Capture the cell that displays the provided text and extract its [X, Y] central coordinate. 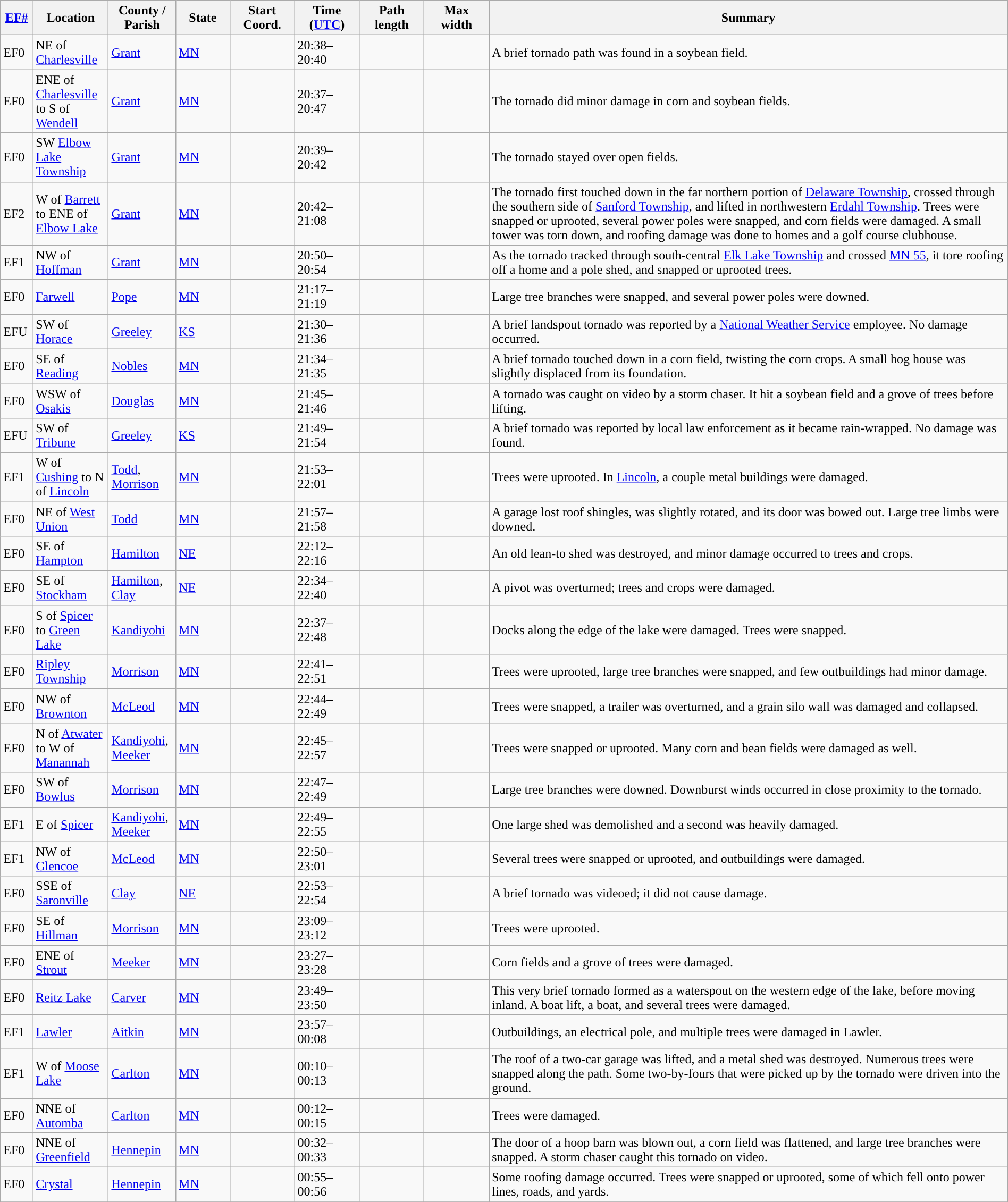
Trees were uprooted. In Lincoln, a couple metal buildings were damaged. [749, 477]
00:32–00:33 [327, 1150]
Kandiyohi [142, 630]
EF2 [17, 214]
Pope [142, 297]
Nobles [142, 366]
EF# [17, 18]
A tornado was caught on video by a storm chaser. It hit a soybean field and a grove of trees before lifting. [749, 401]
23:49–23:50 [327, 997]
SE of Hampton [71, 554]
Corn fields and a grove of trees were damaged. [749, 962]
Trees were uprooted, large tree branches were snapped, and few outbuildings had minor damage. [749, 672]
Ripley Township [71, 672]
23:09–23:12 [327, 928]
The door of a hoop barn was blown out, a corn field was flattened, and large tree branches were snapped. A storm chaser caught this tornado on video. [749, 1150]
Carver [142, 997]
22:50–23:01 [327, 859]
Hamilton, Clay [142, 588]
20:39–20:42 [327, 157]
NE of Charlesville [71, 52]
Trees were snapped, a trailer was overturned, and a grain silo wall was damaged and collapsed. [749, 706]
NNE of Automba [71, 1115]
Outbuildings, an electrical pole, and multiple trees were damaged in Lawler. [749, 1031]
Location [71, 18]
Summary [749, 18]
20:38–20:40 [327, 52]
N of Atwater to W of Manannah [71, 748]
W of Barrett to ENE of Elbow Lake [71, 214]
A brief tornado was videoed; it did not cause damage. [749, 893]
Several trees were snapped or uprooted, and outbuildings were damaged. [749, 859]
22:45–22:57 [327, 748]
Todd [142, 519]
22:41–22:51 [327, 672]
A brief landspout tornado was reported by a National Weather Service employee. No damage occurred. [749, 332]
21:53–22:01 [327, 477]
SE of Stockham [71, 588]
Start Coord. [262, 18]
22:12–22:16 [327, 554]
State [203, 18]
22:34–22:40 [327, 588]
SW of Bowlus [71, 790]
22:49–22:55 [327, 824]
E of Spicer [71, 824]
Lawler [71, 1031]
W of Cushing to N of Lincoln [71, 477]
Farwell [71, 297]
NW of Brownton [71, 706]
Meeker [142, 962]
Todd, Morrison [142, 477]
ENE of Charlesville to S of Wendell [71, 101]
21:49–21:54 [327, 435]
NNE of Greenfield [71, 1150]
SW of Horace [71, 332]
00:55–00:56 [327, 1184]
ENE of Strout [71, 962]
Crystal [71, 1184]
NW of Hoffman [71, 263]
Time (UTC) [327, 18]
Trees were snapped or uprooted. Many corn and bean fields were damaged as well. [749, 748]
SW Elbow Lake Township [71, 157]
A brief tornado touched down in a corn field, twisting the corn crops. A small hog house was slightly displaced from its foundation. [749, 366]
00:12–00:15 [327, 1115]
Aitkin [142, 1031]
21:34–21:35 [327, 366]
21:30–21:36 [327, 332]
Path length [392, 18]
Reitz Lake [71, 997]
S of Spicer to Green Lake [71, 630]
23:57–00:08 [327, 1031]
NE of West Union [71, 519]
Clay [142, 893]
22:37–22:48 [327, 630]
22:53–22:54 [327, 893]
00:10–00:13 [327, 1073]
A brief tornado path was found in a soybean field. [749, 52]
Large tree branches were snapped, and several power poles were downed. [749, 297]
NW of Glencoe [71, 859]
Large tree branches were downed. Downburst winds occurred in close proximity to the tornado. [749, 790]
Hamilton [142, 554]
22:47–22:49 [327, 790]
21:45–21:46 [327, 401]
SW of Tribune [71, 435]
Douglas [142, 401]
21:17–21:19 [327, 297]
A brief tornado was reported by local law enforcement as it became rain-wrapped. No damage was found. [749, 435]
20:50–20:54 [327, 263]
SE of Hillman [71, 928]
Trees were uprooted. [749, 928]
Max width [457, 18]
Some roofing damage occurred. Trees were snapped or uprooted, some of which fell onto power lines, roads, and yards. [749, 1184]
23:27–23:28 [327, 962]
21:57–21:58 [327, 519]
The tornado stayed over open fields. [749, 157]
A pivot was overturned; trees and crops were damaged. [749, 588]
20:37–20:47 [327, 101]
County / Parish [142, 18]
The tornado did minor damage in corn and soybean fields. [749, 101]
A garage lost roof shingles, was slightly rotated, and its door was bowed out. Large tree limbs were downed. [749, 519]
Trees were damaged. [749, 1115]
WSW of Osakis [71, 401]
One large shed was demolished and a second was heavily damaged. [749, 824]
22:44–22:49 [327, 706]
An old lean-to shed was destroyed, and minor damage occurred to trees and crops. [749, 554]
W of Moose Lake [71, 1073]
Docks along the edge of the lake were damaged. Trees were snapped. [749, 630]
20:42–21:08 [327, 214]
SSE of Saronville [71, 893]
SE of Reading [71, 366]
